From the cell containing the given text, extract its center point as [X, Y] coordinate. 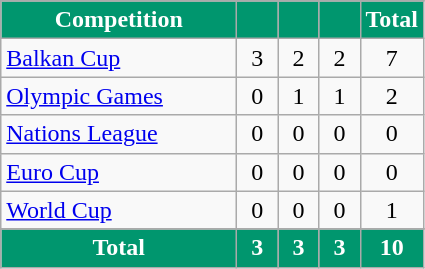
Balkan Cup [119, 58]
Olympic Games [119, 96]
Euro Cup [119, 172]
10 [392, 248]
Competition [119, 20]
World Cup [119, 210]
Nations League [119, 134]
7 [392, 58]
